Detect which cell encompasses the target text, then output its [x, y] center coordinate. 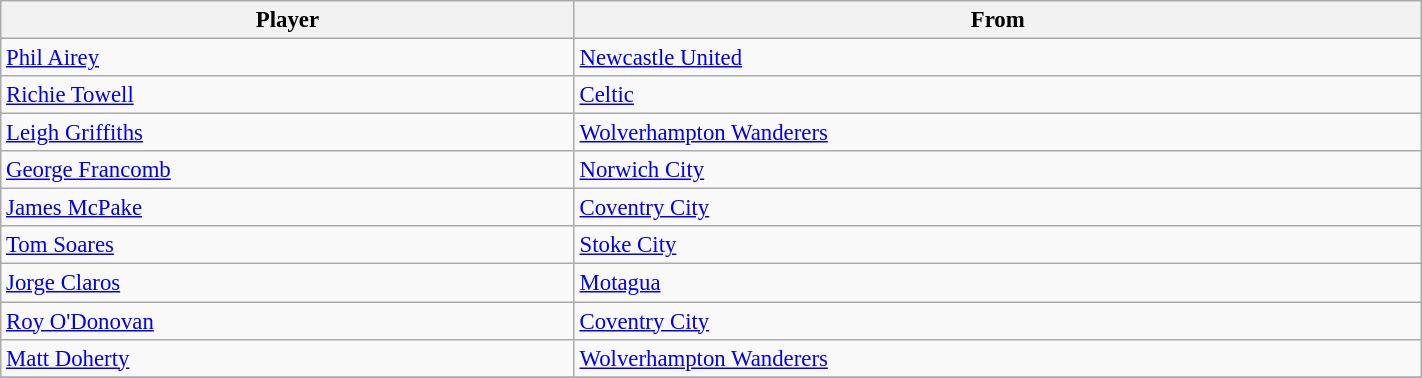
Stoke City [998, 245]
Player [288, 20]
Jorge Claros [288, 283]
Norwich City [998, 170]
Motagua [998, 283]
Leigh Griffiths [288, 133]
Richie Towell [288, 95]
From [998, 20]
Celtic [998, 95]
Matt Doherty [288, 358]
Phil Airey [288, 58]
James McPake [288, 208]
Newcastle United [998, 58]
Tom Soares [288, 245]
George Francomb [288, 170]
Roy O'Donovan [288, 321]
